Locate the cell with the specified text and output its (X, Y) center coordinate. 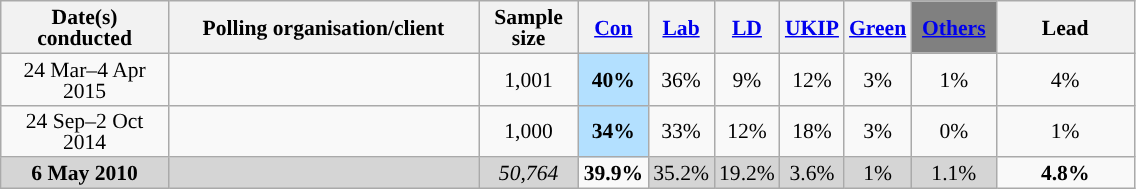
Lab (681, 27)
50,764 (528, 174)
0% (954, 131)
Others (954, 27)
19.2% (747, 174)
39.9% (614, 174)
1,000 (528, 131)
40% (614, 79)
9% (747, 79)
24 Mar–4 Apr 2015 (85, 79)
3.6% (812, 174)
6 May 2010 (85, 174)
LD (747, 27)
35.2% (681, 174)
4.8% (1065, 174)
1,001 (528, 79)
33% (681, 131)
1.1% (954, 174)
Polling organisation/client (323, 27)
Green (878, 27)
Lead (1065, 27)
18% (812, 131)
34% (614, 131)
Con (614, 27)
Date(s)conducted (85, 27)
Sample size (528, 27)
36% (681, 79)
24 Sep–2 Oct 2014 (85, 131)
UKIP (812, 27)
4% (1065, 79)
